Determine the (x, y) coordinate at the center of the cell enclosing the given text.  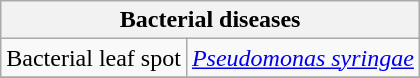
Bacterial diseases (210, 20)
Bacterial leaf spot (94, 58)
Pseudomonas syringae (302, 58)
